Provide the [x, y] coordinate of the cell's center where the given text is located.  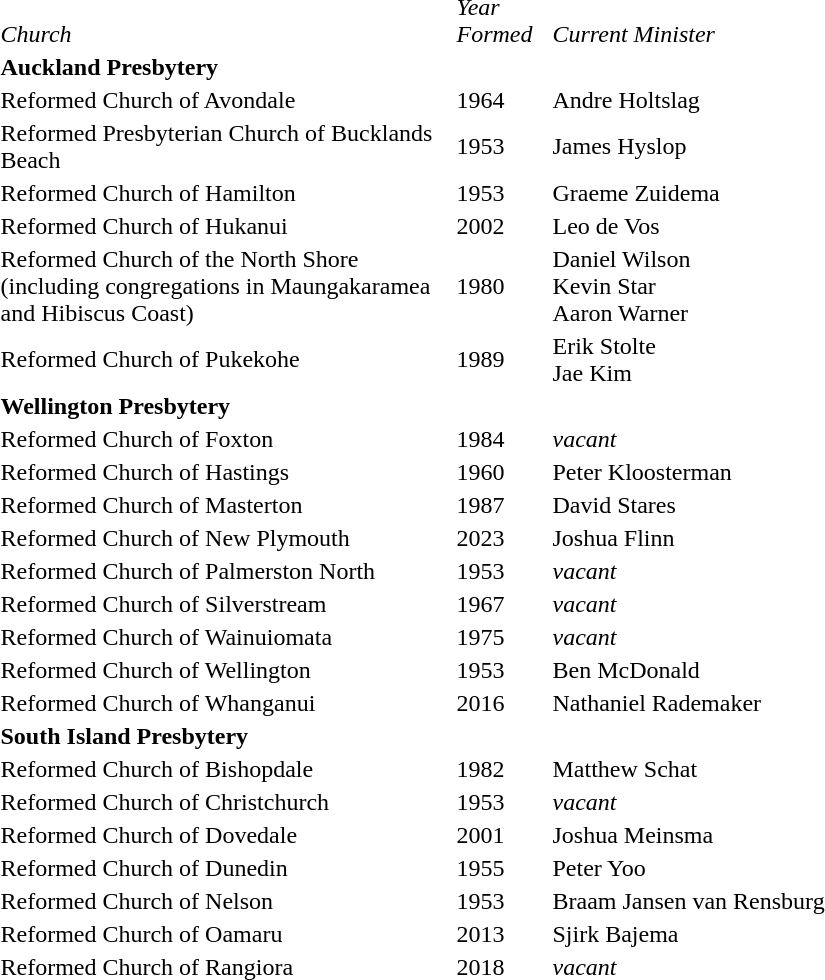
2016 [502, 703]
2002 [502, 226]
1964 [502, 100]
1980 [502, 286]
1987 [502, 505]
1975 [502, 637]
2001 [502, 835]
1955 [502, 868]
1989 [502, 360]
2013 [502, 934]
1960 [502, 472]
1982 [502, 769]
2023 [502, 538]
1984 [502, 439]
1967 [502, 604]
